Detect which cell encompasses the target text, then output its [x, y] center coordinate. 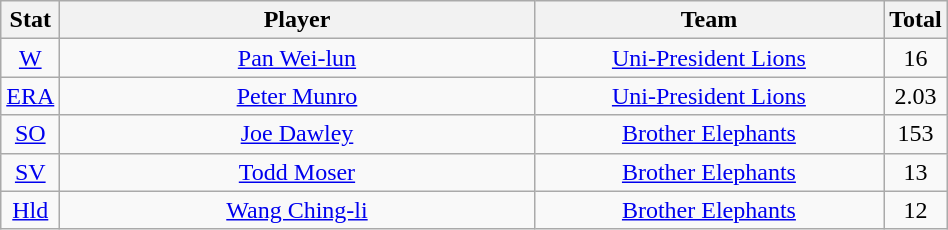
Wang Ching-li [297, 210]
Hld [30, 210]
Peter Munro [297, 96]
Stat [30, 20]
SV [30, 172]
ERA [30, 96]
Pan Wei-lun [297, 58]
153 [916, 134]
SO [30, 134]
Player [297, 20]
Todd Moser [297, 172]
13 [916, 172]
16 [916, 58]
W [30, 58]
2.03 [916, 96]
12 [916, 210]
Total [916, 20]
Joe Dawley [297, 134]
Team [709, 20]
